Pinpoint the cell where the given text exists, returning its [x, y] midpoint coordinate. 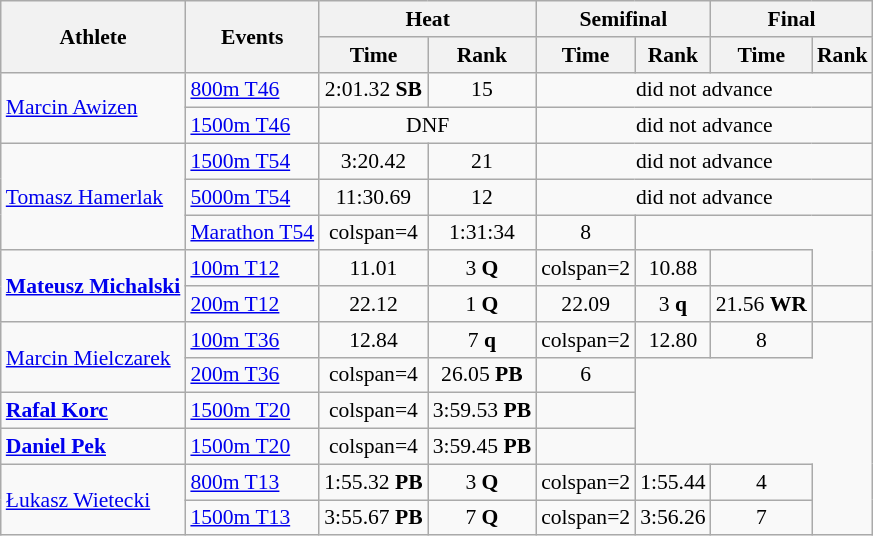
5000m T54 [252, 197]
3 q [672, 304]
Heat [428, 19]
7 Q [482, 518]
4 [762, 482]
800m T13 [252, 482]
12.80 [672, 340]
800m T46 [252, 90]
11:30.69 [373, 197]
10.88 [672, 269]
DNF [428, 126]
12 [482, 197]
1500m T54 [252, 162]
15 [482, 90]
1500m T13 [252, 518]
3:59.53 PB [482, 411]
200m T36 [252, 375]
Łukasz Wietecki [94, 500]
Semifinal [624, 19]
1500m T46 [252, 126]
Events [252, 36]
100m T12 [252, 269]
3:56.26 [672, 518]
21.56 WR [762, 304]
3:20.42 [373, 162]
1:55.44 [672, 482]
Athlete [94, 36]
Marcin Awizen [94, 108]
11.01 [373, 269]
Final [792, 19]
3:55.67 PB [373, 518]
Daniel Pek [94, 447]
200m T12 [252, 304]
1:31:34 [482, 233]
7 q [482, 340]
100m T36 [252, 340]
2:01.32 SB [373, 90]
Mateusz Michalski [94, 286]
12.84 [373, 340]
1:55.32 PB [373, 482]
3:59.45 PB [482, 447]
7 [762, 518]
Marcin Mielczarek [94, 358]
22.12 [373, 304]
22.09 [586, 304]
Tomasz Hamerlak [94, 198]
Rafal Korc [94, 411]
26.05 PB [482, 375]
Marathon T54 [252, 233]
21 [482, 162]
6 [586, 375]
1 Q [482, 304]
